Extract the (x, y) coordinate from the center of the cell holding the provided text.  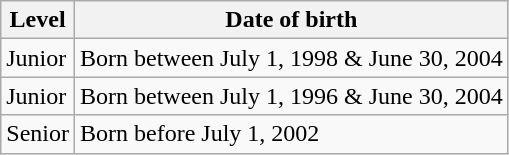
Born between July 1, 1996 & June 30, 2004 (291, 96)
Born before July 1, 2002 (291, 134)
Date of birth (291, 20)
Born between July 1, 1998 & June 30, 2004 (291, 58)
Senior (38, 134)
Level (38, 20)
